Scan for the cell matching the given text and deliver its (x, y) coordinate at center. 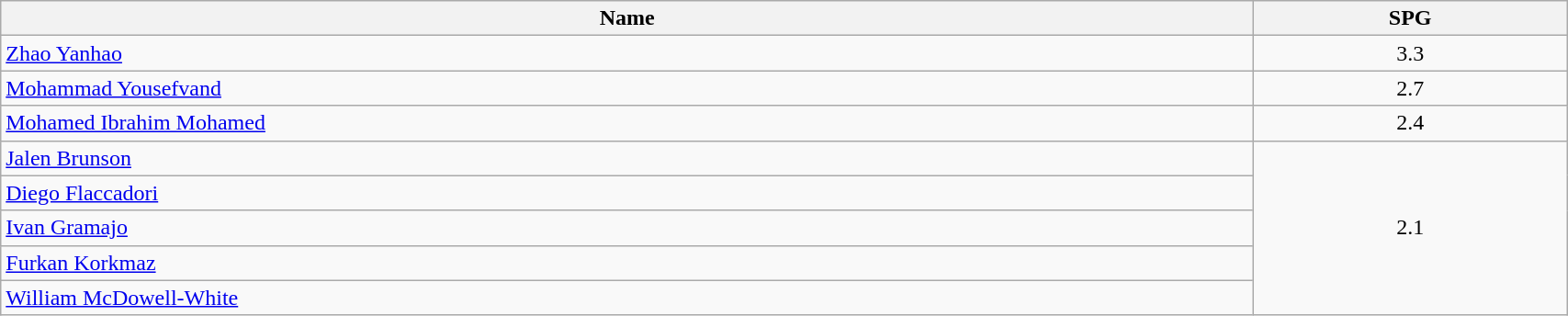
SPG (1411, 18)
Zhao Yanhao (627, 53)
Jalen Brunson (627, 158)
William McDowell-White (627, 298)
Name (627, 18)
Mohammad Yousefvand (627, 88)
3.3 (1411, 53)
Diego Flaccadori (627, 193)
2.4 (1411, 123)
2.7 (1411, 88)
2.1 (1411, 228)
Ivan Gramajo (627, 228)
Mohamed Ibrahim Mohamed (627, 123)
Furkan Korkmaz (627, 263)
